Identify which cell holds the provided text, then report its (x, y) central coordinate. 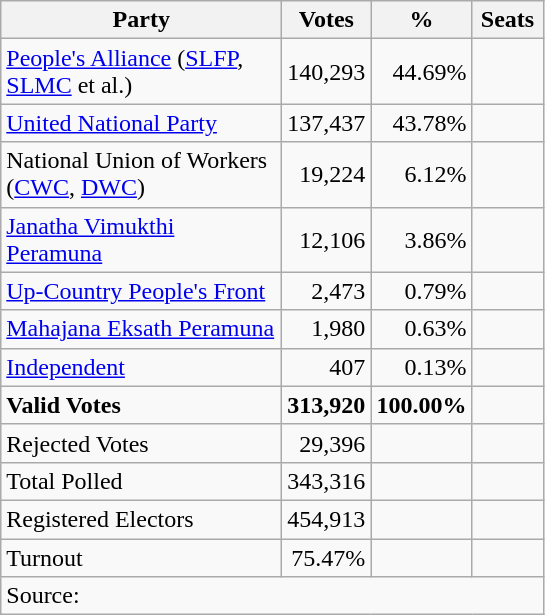
2,473 (326, 291)
19,224 (326, 174)
12,106 (326, 240)
140,293 (326, 72)
137,437 (326, 123)
Turnout (142, 557)
43.78% (422, 123)
Valid Votes (142, 405)
% (422, 20)
People's Alliance (SLFP, SLMC et al.) (142, 72)
National Union of Workers (CWC, DWC) (142, 174)
United National Party (142, 123)
Seats (508, 20)
Votes (326, 20)
343,316 (326, 481)
Registered Electors (142, 519)
75.47% (326, 557)
1,980 (326, 329)
44.69% (422, 72)
Source: (272, 596)
3.86% (422, 240)
Mahajana Eksath Peramuna (142, 329)
Independent (142, 367)
313,920 (326, 405)
0.79% (422, 291)
Total Polled (142, 481)
Party (142, 20)
Janatha Vimukthi Peramuna (142, 240)
Rejected Votes (142, 443)
454,913 (326, 519)
0.13% (422, 367)
407 (326, 367)
29,396 (326, 443)
6.12% (422, 174)
100.00% (422, 405)
0.63% (422, 329)
Up-Country People's Front (142, 291)
